Return the (X, Y) coordinate for the center point of the cell that contains the specified text.  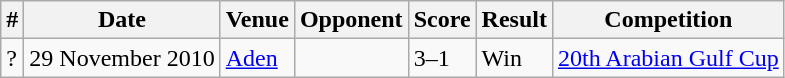
Result (514, 20)
Aden (257, 58)
Competition (668, 20)
29 November 2010 (122, 58)
# (12, 20)
Win (514, 58)
Score (442, 20)
Opponent (351, 20)
Date (122, 20)
20th Arabian Gulf Cup (668, 58)
3–1 (442, 58)
Venue (257, 20)
? (12, 58)
